Determine the (x, y) coordinate at the center of the cell enclosing the given text.  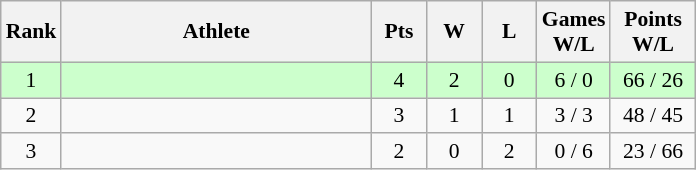
6 / 0 (574, 80)
48 / 45 (652, 116)
0 / 6 (574, 152)
66 / 26 (652, 80)
Pts (398, 32)
W (454, 32)
L (510, 32)
GamesW/L (574, 32)
4 (398, 80)
PointsW/L (652, 32)
Rank (32, 32)
23 / 66 (652, 152)
3 / 3 (574, 116)
Athlete (216, 32)
